From the cell containing the given text, extract its center point as [x, y] coordinate. 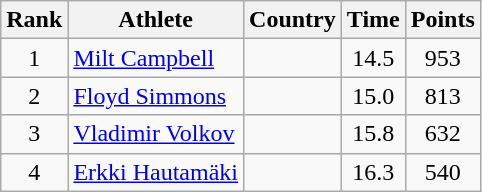
Rank [34, 20]
Floyd Simmons [156, 96]
Milt Campbell [156, 58]
3 [34, 134]
Erkki Hautamäki [156, 172]
Points [442, 20]
1 [34, 58]
15.0 [373, 96]
2 [34, 96]
15.8 [373, 134]
Country [293, 20]
953 [442, 58]
16.3 [373, 172]
632 [442, 134]
4 [34, 172]
Vladimir Volkov [156, 134]
Athlete [156, 20]
540 [442, 172]
813 [442, 96]
Time [373, 20]
14.5 [373, 58]
